Output the [x, y] coordinate of the center of the cell containing the given text.  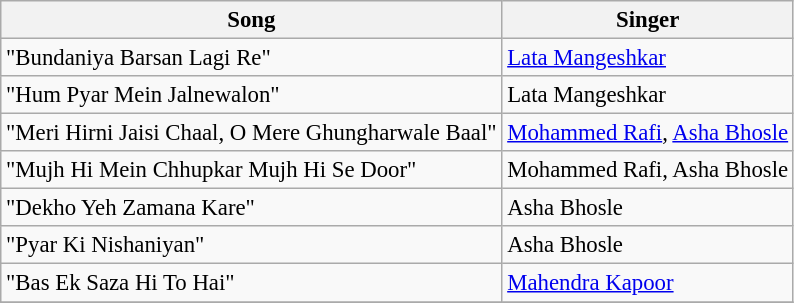
"Bas Ek Saza Hi To Hai" [252, 283]
Song [252, 20]
Singer [648, 20]
Mahendra Kapoor [648, 283]
"Hum Pyar Mein Jalnewalon" [252, 95]
"Pyar Ki Nishaniyan" [252, 245]
"Mujh Hi Mein Chhupkar Mujh Hi Se Door" [252, 170]
"Bundaniya Barsan Lagi Re" [252, 58]
"Dekho Yeh Zamana Kare" [252, 208]
"Meri Hirni Jaisi Chaal, O Mere Ghungharwale Baal" [252, 133]
